Search for the cell housing the specified text and yield its [x, y] center coordinate. 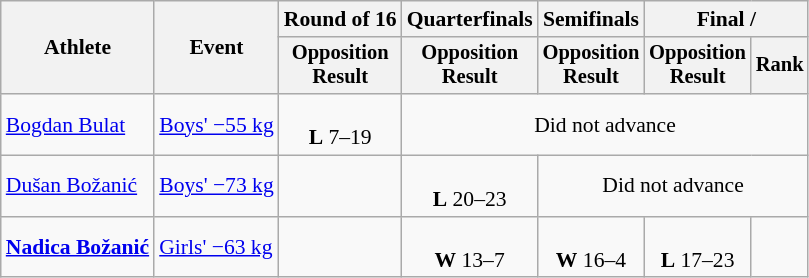
Round of 16 [340, 19]
Girls' −63 kg [216, 248]
Event [216, 48]
Rank [780, 66]
Boys' −55 kg [216, 124]
Nadica Božanić [78, 248]
L 7–19 [340, 124]
Athlete [78, 48]
Dušan Božanić [78, 186]
L 20–23 [470, 186]
Semifinals [592, 19]
W 13–7 [470, 248]
Quarterfinals [470, 19]
Boys' −73 kg [216, 186]
L 17–23 [698, 248]
W 16–4 [592, 248]
Final / [726, 19]
Bogdan Bulat [78, 124]
